Detect which cell encompasses the target text, then output its [x, y] center coordinate. 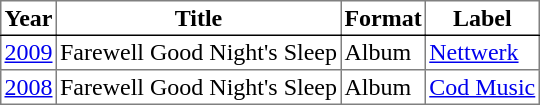
Year [29, 18]
Label [483, 18]
2008 [29, 87]
Cod Music [483, 87]
Format [384, 18]
2009 [29, 52]
Nettwerk [483, 52]
Title [198, 18]
